Return (X, Y) of the center of cell containing provided text 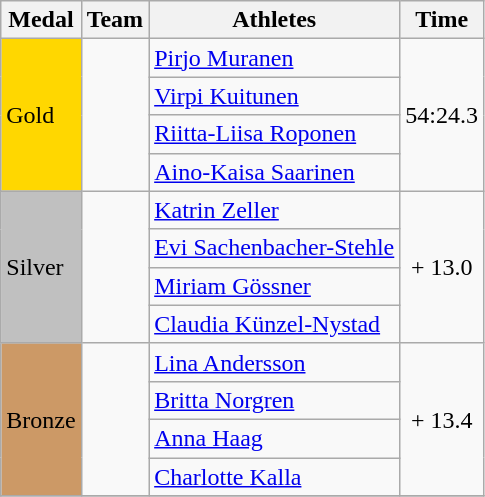
Riitta-Liisa Roponen (274, 134)
+ 13.0 (442, 267)
Virpi Kuitunen (274, 96)
Evi Sachenbacher-Stehle (274, 248)
Team (115, 20)
Aino-Kaisa Saarinen (274, 172)
Katrin Zeller (274, 210)
Pirjo Muranen (274, 58)
Anna Haag (274, 438)
Miriam Gössner (274, 286)
Athletes (274, 20)
Time (442, 20)
+ 13.4 (442, 419)
Lina Andersson (274, 362)
Bronze (41, 419)
Britta Norgren (274, 400)
Medal (41, 20)
Charlotte Kalla (274, 477)
Silver (41, 267)
54:24.3 (442, 115)
Gold (41, 115)
Claudia Künzel-Nystad (274, 324)
